Capture the cell that displays the provided text and extract its [x, y] central coordinate. 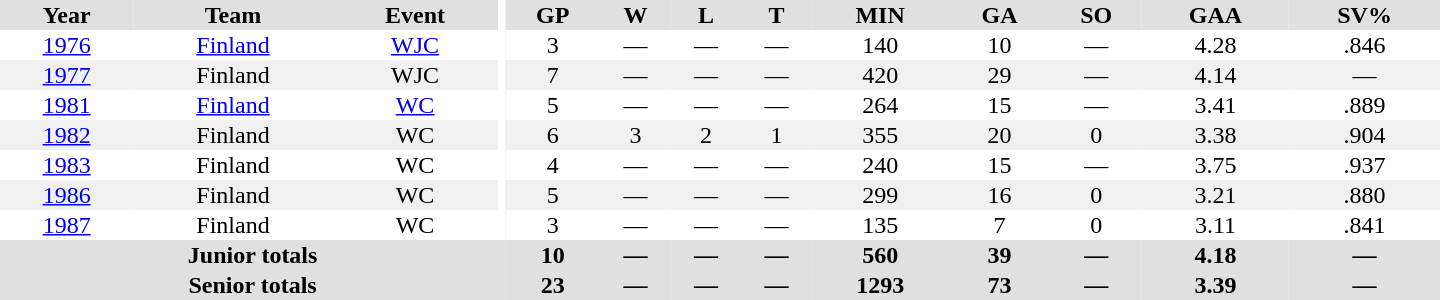
1986 [66, 195]
420 [880, 75]
GAA [1216, 15]
GP [552, 15]
.841 [1364, 225]
140 [880, 45]
Year [66, 15]
135 [880, 225]
T [776, 15]
.904 [1364, 135]
SO [1096, 15]
6 [552, 135]
29 [1000, 75]
4.18 [1216, 255]
4.14 [1216, 75]
2 [706, 135]
4.28 [1216, 45]
1983 [66, 165]
3.39 [1216, 285]
3.38 [1216, 135]
1293 [880, 285]
16 [1000, 195]
MIN [880, 15]
Team [232, 15]
73 [1000, 285]
1981 [66, 105]
1976 [66, 45]
W [636, 15]
23 [552, 285]
GA [1000, 15]
3.41 [1216, 105]
1987 [66, 225]
3.11 [1216, 225]
.937 [1364, 165]
1982 [66, 135]
4 [552, 165]
264 [880, 105]
240 [880, 165]
1977 [66, 75]
.846 [1364, 45]
.880 [1364, 195]
Junior totals [252, 255]
1 [776, 135]
Event [416, 15]
3.75 [1216, 165]
20 [1000, 135]
Senior totals [252, 285]
L [706, 15]
39 [1000, 255]
SV% [1364, 15]
560 [880, 255]
3.21 [1216, 195]
299 [880, 195]
.889 [1364, 105]
355 [880, 135]
